Pinpoint the cell where the given text exists, returning its [X, Y] midpoint coordinate. 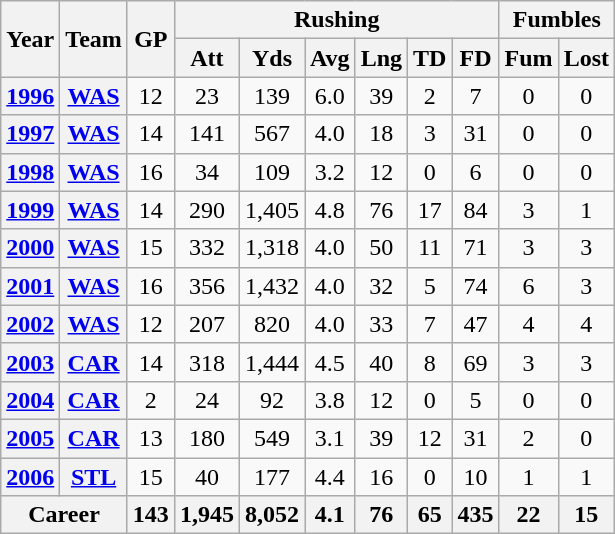
2000 [30, 248]
Year [30, 39]
177 [272, 477]
1,318 [272, 248]
GP [150, 39]
4.1 [330, 515]
3.1 [330, 438]
34 [206, 172]
318 [206, 362]
141 [206, 134]
2003 [30, 362]
Team [94, 39]
71 [476, 248]
820 [272, 324]
Att [206, 58]
2006 [30, 477]
24 [206, 400]
32 [381, 286]
3.8 [330, 400]
22 [528, 515]
TD [430, 58]
Rushing [336, 20]
2002 [30, 324]
47 [476, 324]
11 [430, 248]
6.0 [330, 96]
17 [430, 210]
Avg [330, 58]
33 [381, 324]
Fum [528, 58]
69 [476, 362]
1999 [30, 210]
4.8 [330, 210]
1996 [30, 96]
1,444 [272, 362]
92 [272, 400]
4.4 [330, 477]
549 [272, 438]
1,405 [272, 210]
2001 [30, 286]
139 [272, 96]
180 [206, 438]
2004 [30, 400]
332 [206, 248]
Lost [586, 58]
Lng [381, 58]
1,945 [206, 515]
8,052 [272, 515]
3.2 [330, 172]
FD [476, 58]
10 [476, 477]
65 [430, 515]
435 [476, 515]
50 [381, 248]
143 [150, 515]
84 [476, 210]
1998 [30, 172]
Yds [272, 58]
Fumbles [556, 20]
290 [206, 210]
2005 [30, 438]
1,432 [272, 286]
23 [206, 96]
356 [206, 286]
STL [94, 477]
1997 [30, 134]
8 [430, 362]
74 [476, 286]
4.5 [330, 362]
18 [381, 134]
Career [64, 515]
109 [272, 172]
567 [272, 134]
207 [206, 324]
13 [150, 438]
